Find where the given text appears and provide that cell's center as [x, y] coordinate. 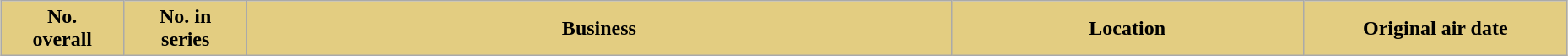
No. inseries [186, 29]
Location [1127, 29]
Business [599, 29]
No.overall [62, 29]
Original air date [1435, 29]
